Find where the given text appears and provide that cell's center as [x, y] coordinate. 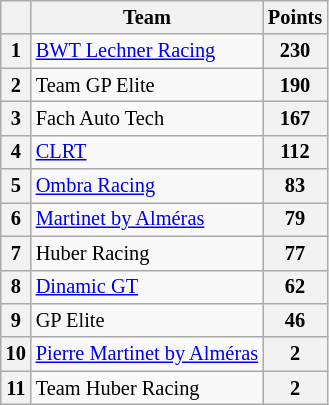
7 [16, 253]
CLRT [147, 152]
Huber Racing [147, 253]
BWT Lechner Racing [147, 51]
Points [295, 17]
8 [16, 287]
230 [295, 51]
Team [147, 17]
5 [16, 186]
4 [16, 152]
Team Huber Racing [147, 388]
Ombra Racing [147, 186]
112 [295, 152]
167 [295, 118]
11 [16, 388]
46 [295, 320]
190 [295, 85]
9 [16, 320]
77 [295, 253]
79 [295, 219]
1 [16, 51]
Fach Auto Tech [147, 118]
6 [16, 219]
Martinet by Alméras [147, 219]
Pierre Martinet by Alméras [147, 354]
62 [295, 287]
GP Elite [147, 320]
3 [16, 118]
83 [295, 186]
Dinamic GT [147, 287]
10 [16, 354]
Team GP Elite [147, 85]
